Detect which cell encompasses the target text, then output its [X, Y] center coordinate. 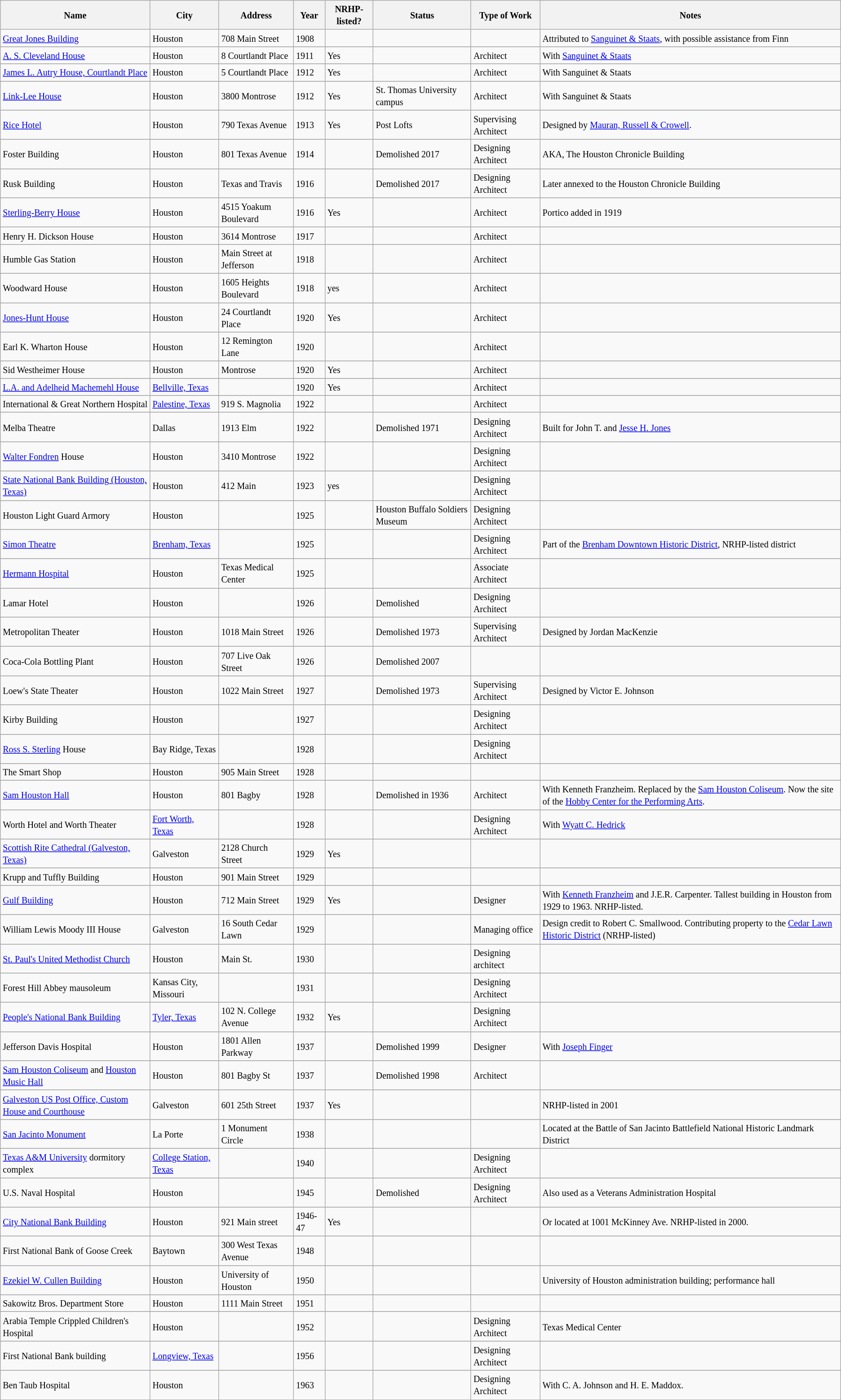
St. Thomas University campus [422, 95]
Houston Buffalo Soldiers Museum [422, 515]
Or located at 1001 McKinney Ave. NRHP-listed in 2000. [690, 1222]
708 Main Street [256, 38]
Jefferson Davis Hospital [75, 1046]
Sid Westheimer House [75, 370]
Demolished 1998 [422, 1075]
Name [75, 15]
Dallas [184, 427]
Earl K. Wharton House [75, 347]
Demolished in 1936 [422, 796]
College Station, Texas [184, 1163]
Designed by Mauran, Russell & Crowell. [690, 125]
Longview, Texas [184, 1356]
St. Paul's United Methodist Church [75, 958]
Also used as a Veterans Administration Hospital [690, 1192]
1931 [309, 988]
Simon Theatre [75, 544]
Sam Houston Coliseum and Houston Music Hall [75, 1075]
Post Lofts [422, 125]
Ezekiel W. Cullen Building [75, 1280]
Designed by Victor E. Johnson [690, 690]
Ross S. Sterling House [75, 749]
With Kenneth Franzheim and J.E.R. Carpenter. Tallest building in Houston from 1929 to 1963. NRHP-listed. [690, 900]
Humble Gas Station [75, 259]
Kirby Building [75, 719]
Managing office [505, 929]
1913 Elm [256, 427]
NRHP-listed? [349, 15]
905 Main Street [256, 772]
Texas A&M University dormitory complex [75, 1163]
Attributed to Sanguinet & Staats, with possible assistance from Finn [690, 38]
801 Texas Avenue [256, 154]
1940 [309, 1163]
International & Great Northern Hospital [75, 404]
Bay Ridge, Texas [184, 749]
901 Main Street [256, 877]
1945 [309, 1192]
412 Main [256, 485]
Design credit to Robert C. Smallwood. Contributing property to the Cedar Lawn Historic District (NRHP-listed) [690, 929]
Gulf Building [75, 900]
La Porte [184, 1133]
Lamar Hotel [75, 602]
City [184, 15]
4515 Yoakum Boulevard [256, 212]
People's National Bank Building [75, 1017]
A. S. Cleveland House [75, 55]
801 Bagby [256, 796]
1951 [309, 1303]
L.A. and Adelheid Machemehl House [75, 387]
12 Remington Lane [256, 347]
Demolished 2007 [422, 661]
State National Bank Building (Houston, Texas) [75, 485]
Woodward House [75, 288]
Jones-Hunt House [75, 317]
Designing architect [505, 958]
Foster Building [75, 154]
Texas and Travis [256, 183]
Tyler, Texas [184, 1017]
The Smart Shop [75, 772]
Type of Work [505, 15]
Status [422, 15]
Sterling-Berry House [75, 212]
Kansas City, Missouri [184, 988]
919 S. Magnolia [256, 404]
2128 Church Street [256, 854]
Galveston US Post Office, Custom House and Courthouse [75, 1105]
Coca-Cola Bottling Plant [75, 661]
University of Houston administration building; performance hall [690, 1280]
1908 [309, 38]
Metropolitan Theater [75, 632]
Hermann Hospital [75, 573]
8 Courtlandt Place [256, 55]
712 Main Street [256, 900]
Address [256, 15]
3614 Montrose [256, 236]
1938 [309, 1133]
790 Texas Avenue [256, 125]
Demolished 1971 [422, 427]
Henry H. Dickson House [75, 236]
921 Main street [256, 1222]
Portico added in 1919 [690, 212]
Krupp and Tuffly Building [75, 877]
With Joseph Finger [690, 1046]
Great Jones Building [75, 38]
Part of the Brenham Downtown Historic District, NRHP-listed district [690, 544]
3800 Montrose [256, 95]
City National Bank Building [75, 1222]
1911 [309, 55]
Main St. [256, 958]
First National Bank of Goose Creek [75, 1251]
300 West Texas Avenue [256, 1251]
U.S. Naval Hospital [75, 1192]
Link-Lee House [75, 95]
Year [309, 15]
1801 Allen Parkway [256, 1046]
1963 [309, 1385]
1111 Main Street [256, 1303]
601 25th Street [256, 1105]
707 Live Oak Street [256, 661]
1956 [309, 1356]
1 Monument Circle [256, 1133]
James L. Autry House, Courtlandt Place [75, 72]
1932 [309, 1017]
1923 [309, 485]
1917 [309, 236]
1914 [309, 154]
Ben Taub Hospital [75, 1385]
Sam Houston Hall [75, 796]
William Lewis Moody III House [75, 929]
16 South Cedar Lawn [256, 929]
University of Houston [256, 1280]
With C. A. Johnson and H. E. Maddox. [690, 1385]
1948 [309, 1251]
Walter Fondren House [75, 457]
Bellville, Texas [184, 387]
With Kenneth Franzheim. Replaced by the Sam Houston Coliseum. Now the site of the Hobby Center for the Performing Arts. [690, 796]
Rice Hotel [75, 125]
1018 Main Street [256, 632]
Associate Architect [505, 573]
Baytown [184, 1251]
Houston Light Guard Armory [75, 515]
Notes [690, 15]
Montrose [256, 370]
24 Courtlandt Place [256, 317]
Sakowitz Bros. Department Store [75, 1303]
San Jacinto Monument [75, 1133]
Worth Hotel and Worth Theater [75, 824]
Loew's State Theater [75, 690]
Melba Theatre [75, 427]
Built for John T. and Jesse H. Jones [690, 427]
Located at the Battle of San Jacinto Battlefield National Historic Landmark District [690, 1133]
Brenham, Texas [184, 544]
Arabia Temple Crippled Children's Hospital [75, 1327]
1950 [309, 1280]
Designed by Jordan MacKenzie [690, 632]
102 N. College Avenue [256, 1017]
Fort Worth, Texas [184, 824]
Scottish Rite Cathedral (Galveston, Texas) [75, 854]
5 Courtlandt Place [256, 72]
Main Street at Jefferson [256, 259]
1022 Main Street [256, 690]
Later annexed to the Houston Chronicle Building [690, 183]
NRHP-listed in 2001 [690, 1105]
Demolished 1999 [422, 1046]
3410 Montrose [256, 457]
1930 [309, 958]
1946-47 [309, 1222]
801 Bagby St [256, 1075]
First National Bank building [75, 1356]
1913 [309, 125]
1952 [309, 1327]
Rusk Building [75, 183]
AKA, The Houston Chronicle Building [690, 154]
Forest Hill Abbey mausoleum [75, 988]
With Wyatt C. Hedrick [690, 824]
1605 Heights Boulevard [256, 288]
Palestine, Texas [184, 404]
